Provide the (x, y) coordinate of the cell's center where the given text is located.  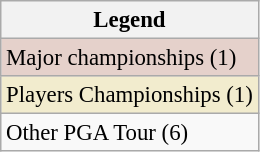
Legend (130, 20)
Major championships (1) (130, 58)
Other PGA Tour (6) (130, 133)
Players Championships (1) (130, 95)
